Identify which cell holds the provided text, then report its (x, y) central coordinate. 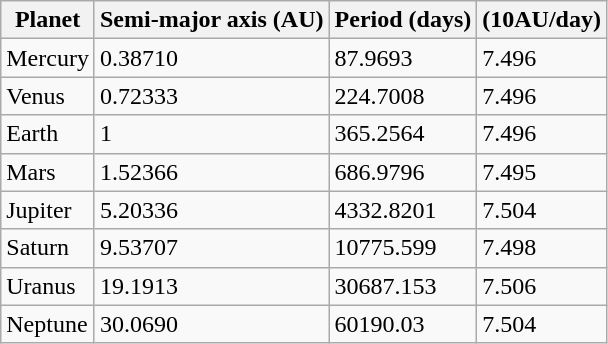
Neptune (48, 324)
10775.599 (403, 248)
Earth (48, 134)
30687.153 (403, 286)
0.38710 (212, 58)
Semi-major axis (AU) (212, 20)
Mars (48, 172)
0.72333 (212, 96)
Jupiter (48, 210)
224.7008 (403, 96)
19.1913 (212, 286)
4332.8201 (403, 210)
686.9796 (403, 172)
Planet (48, 20)
7.498 (542, 248)
30.0690 (212, 324)
365.2564 (403, 134)
(10AU/day) (542, 20)
Period (days) (403, 20)
9.53707 (212, 248)
Uranus (48, 286)
87.9693 (403, 58)
1.52366 (212, 172)
7.506 (542, 286)
1 (212, 134)
7.495 (542, 172)
Mercury (48, 58)
Venus (48, 96)
5.20336 (212, 210)
Saturn (48, 248)
60190.03 (403, 324)
